Search for the cell housing the specified text and yield its (X, Y) center coordinate. 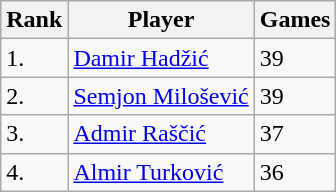
Games (295, 20)
2. (34, 96)
36 (295, 172)
Semjon Milošević (161, 96)
Damir Hadžić (161, 58)
Admir Raščić (161, 134)
Rank (34, 20)
Player (161, 20)
3. (34, 134)
4. (34, 172)
37 (295, 134)
1. (34, 58)
Almir Turković (161, 172)
